For the text-containing cell, return its midpoint in [x, y] coordinate format. 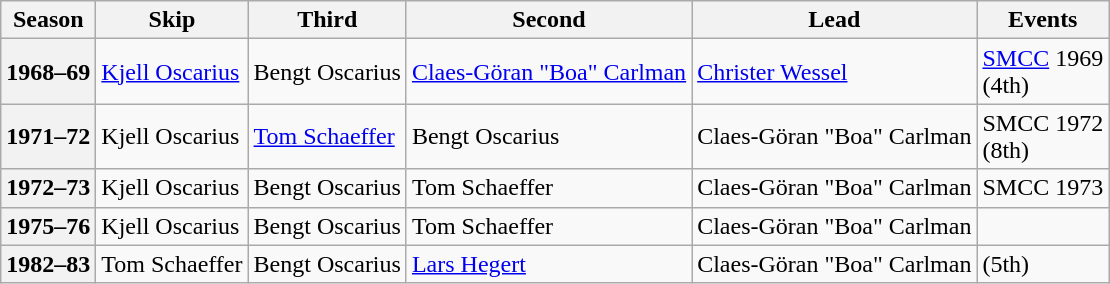
Second [548, 20]
Lars Hegert [548, 264]
Christer Wessel [834, 72]
(5th) [1043, 264]
1971–72 [48, 136]
SMCC 1973 [1043, 188]
1968–69 [48, 72]
1972–73 [48, 188]
Season [48, 20]
Skip [172, 20]
1975–76 [48, 226]
SMCC 1969 (4th) [1043, 72]
Third [327, 20]
Lead [834, 20]
1982–83 [48, 264]
Events [1043, 20]
SMCC 1972 (8th) [1043, 136]
